Return the [X, Y] coordinate for the center point of the cell that contains the specified text.  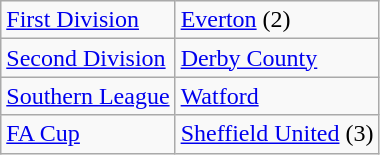
First Division [88, 20]
FA Cup [88, 134]
Watford [277, 96]
Sheffield United (3) [277, 134]
Southern League [88, 96]
Derby County [277, 58]
Everton (2) [277, 20]
Second Division [88, 58]
